Capture the cell that displays the provided text and extract its (X, Y) central coordinate. 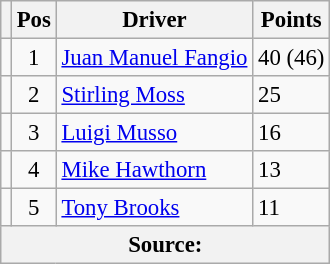
Stirling Moss (154, 95)
5 (34, 208)
2 (34, 95)
40 (46) (292, 58)
13 (292, 170)
4 (34, 170)
Source: (166, 245)
16 (292, 133)
25 (292, 95)
11 (292, 208)
Juan Manuel Fangio (154, 58)
Pos (34, 20)
Luigi Musso (154, 133)
Points (292, 20)
3 (34, 133)
1 (34, 58)
Driver (154, 20)
Mike Hawthorn (154, 170)
Tony Brooks (154, 208)
